Scan for the cell matching the given text and deliver its (X, Y) coordinate at center. 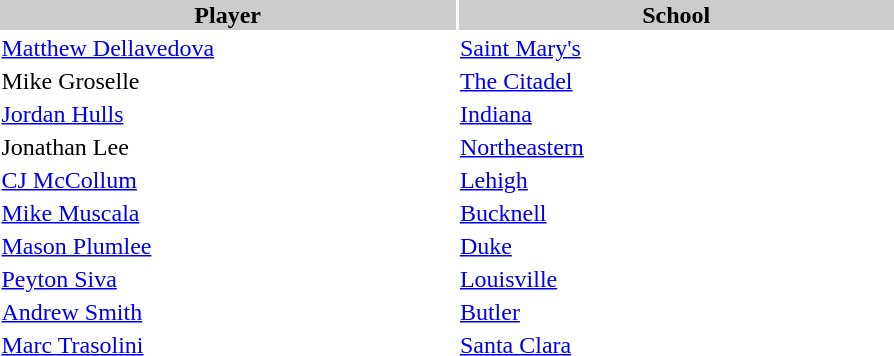
Northeastern (676, 147)
Jonathan Lee (228, 147)
Andrew Smith (228, 312)
The Citadel (676, 81)
Mike Groselle (228, 81)
Matthew Dellavedova (228, 48)
Saint Mary's (676, 48)
CJ McCollum (228, 180)
Mike Muscala (228, 213)
Bucknell (676, 213)
Louisville (676, 279)
Player (228, 15)
Peyton Siva (228, 279)
Mason Plumlee (228, 246)
Indiana (676, 114)
Jordan Hulls (228, 114)
Lehigh (676, 180)
Duke (676, 246)
Butler (676, 312)
School (676, 15)
